Output the (x, y) coordinate of the center of the cell containing the given text.  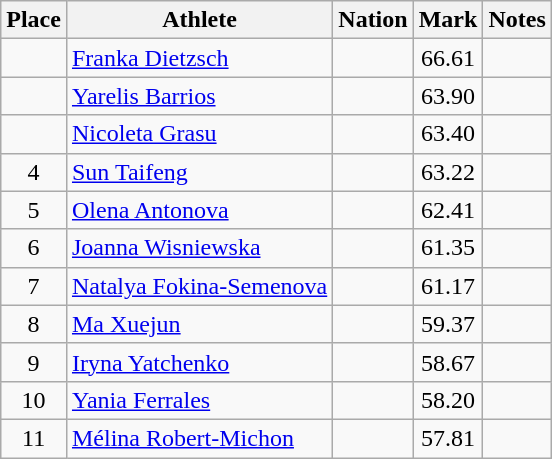
5 (34, 210)
Mélina Robert-Michon (199, 438)
61.35 (448, 248)
Nicoleta Grasu (199, 134)
57.81 (448, 438)
63.22 (448, 172)
7 (34, 286)
63.90 (448, 96)
63.40 (448, 134)
62.41 (448, 210)
Yania Ferrales (199, 400)
59.37 (448, 324)
Franka Dietzsch (199, 58)
Athlete (199, 20)
10 (34, 400)
Nation (373, 20)
Joanna Wisniewska (199, 248)
Olena Antonova (199, 210)
Notes (517, 20)
Ma Xuejun (199, 324)
58.67 (448, 362)
9 (34, 362)
Natalya Fokina-Semenova (199, 286)
Iryna Yatchenko (199, 362)
58.20 (448, 400)
4 (34, 172)
Yarelis Barrios (199, 96)
11 (34, 438)
8 (34, 324)
Place (34, 20)
66.61 (448, 58)
Mark (448, 20)
61.17 (448, 286)
Sun Taifeng (199, 172)
6 (34, 248)
